Return (X, Y) of the center of cell containing provided text 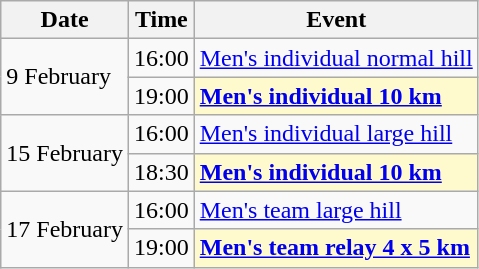
17 February (65, 229)
Men's individual normal hill (336, 58)
Men's team relay 4 x 5 km (336, 248)
Event (336, 20)
Men's individual large hill (336, 134)
Time (161, 20)
Men's team large hill (336, 210)
9 February (65, 77)
18:30 (161, 172)
15 February (65, 153)
Date (65, 20)
